For the text-containing cell, return its midpoint in [x, y] coordinate format. 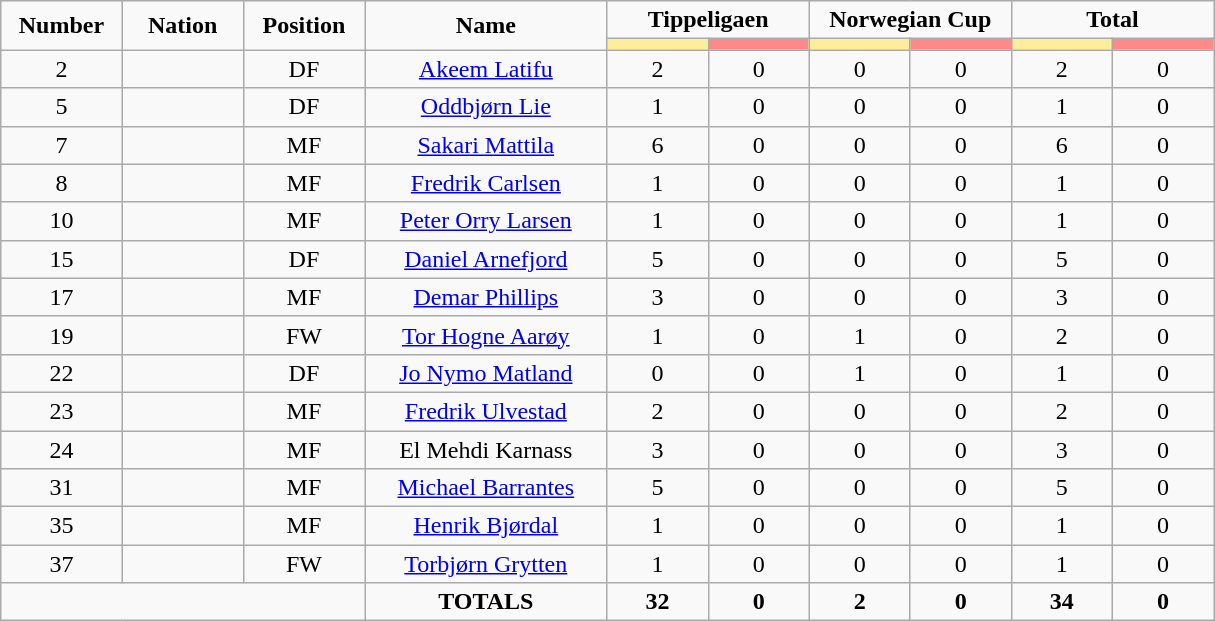
Jo Nymo Matland [486, 373]
Sakari Mattila [486, 145]
15 [62, 259]
Akeem Latifu [486, 69]
TOTALS [486, 602]
Tippeligaen [708, 20]
Oddbjørn Lie [486, 107]
Nation [182, 26]
Henrik Bjørdal [486, 526]
Total [1112, 20]
Name [486, 26]
Tor Hogne Aarøy [486, 335]
Position [304, 26]
23 [62, 411]
Fredrik Ulvestad [486, 411]
Demar Phillips [486, 297]
17 [62, 297]
Norwegian Cup [910, 20]
7 [62, 145]
Number [62, 26]
24 [62, 449]
Fredrik Carlsen [486, 183]
35 [62, 526]
34 [1062, 602]
8 [62, 183]
37 [62, 564]
Peter Orry Larsen [486, 221]
32 [658, 602]
19 [62, 335]
Torbjørn Grytten [486, 564]
Michael Barrantes [486, 488]
22 [62, 373]
31 [62, 488]
Daniel Arnefjord [486, 259]
El Mehdi Karnass [486, 449]
10 [62, 221]
